Determine the (x, y) coordinate at the center of the cell enclosing the given text.  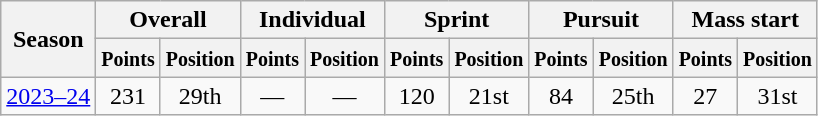
231 (128, 96)
Season (48, 39)
2023–24 (48, 96)
25th (633, 96)
29th (200, 96)
31st (778, 96)
Individual (312, 20)
Sprint (456, 20)
Pursuit (601, 20)
Mass start (745, 20)
27 (705, 96)
120 (416, 96)
Overall (168, 20)
84 (561, 96)
21st (489, 96)
